Pinpoint the cell where the given text exists, returning its [X, Y] midpoint coordinate. 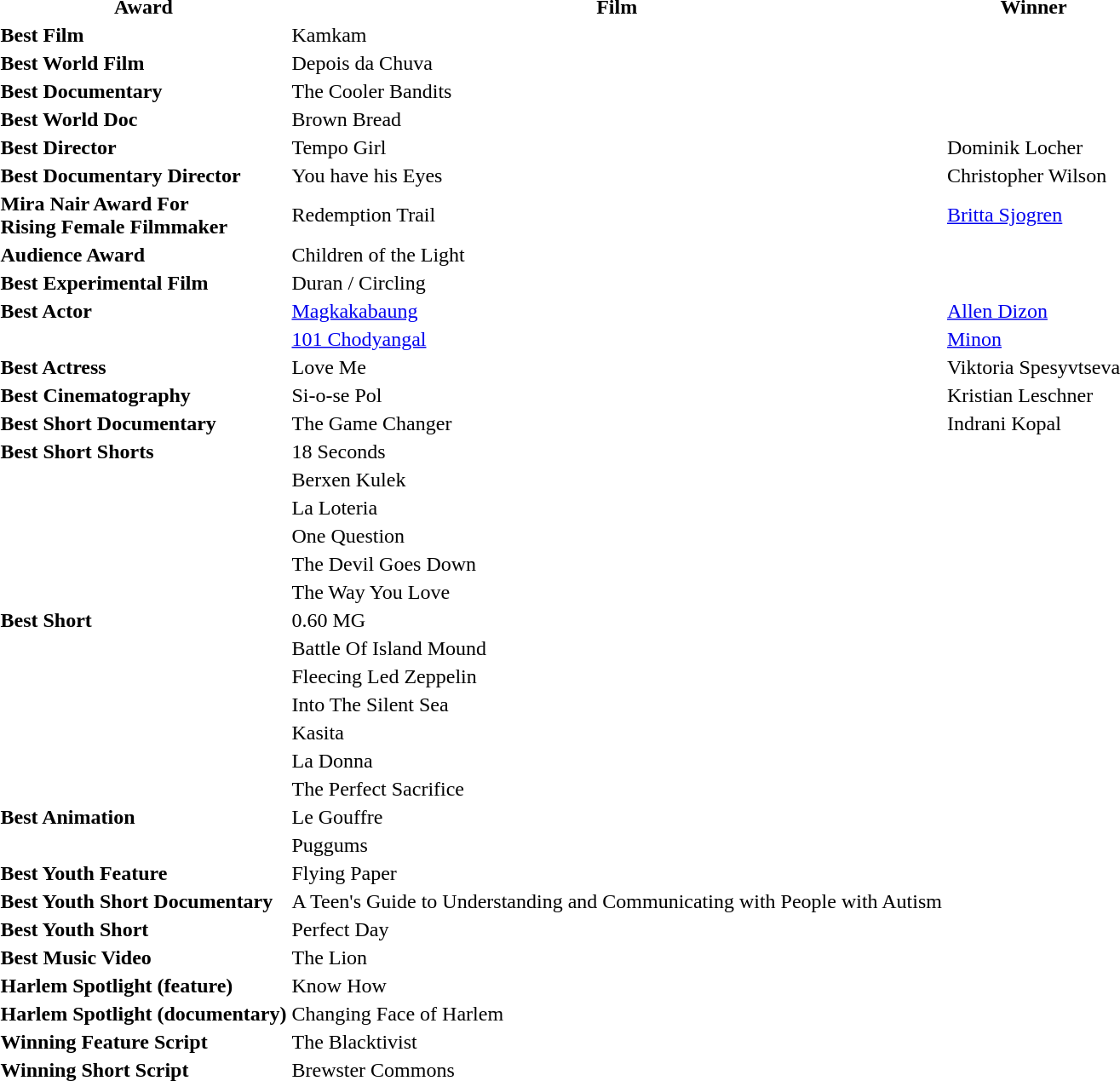
The Blacktivist [617, 1042]
Depois da Chuva [617, 63]
Redemption Trail [617, 215]
La Loteria [617, 508]
Flying Paper [617, 873]
101 Chodyangal [617, 339]
Duran / Circling [617, 283]
Love Me [617, 367]
The Lion [617, 957]
The Game Changer [617, 423]
Kasita [617, 733]
0.60 MG [617, 620]
One Question [617, 536]
Le Gouffre [617, 817]
Kamkam [617, 35]
La Donna [617, 761]
The Way You Love [617, 592]
The Devil Goes Down [617, 564]
Brown Bread [617, 119]
18 Seconds [617, 451]
A Teen's Guide to Understanding and Communicating with People with Autism [617, 901]
Fleecing Led Zeppelin [617, 676]
The Perfect Sacrifice [617, 789]
Changing Face of Harlem [617, 1014]
Know How [617, 986]
Si-o-se Pol [617, 395]
You have his Eyes [617, 175]
Tempo Girl [617, 147]
Battle Of Island Mound [617, 648]
Into The Silent Sea [617, 704]
Children of the Light [617, 255]
Puggums [617, 845]
Berxen Kulek [617, 480]
The Cooler Bandits [617, 91]
Magkakabaung [617, 311]
Perfect Day [617, 929]
